Determine the [X, Y] coordinate at the center of the cell enclosing the given text.  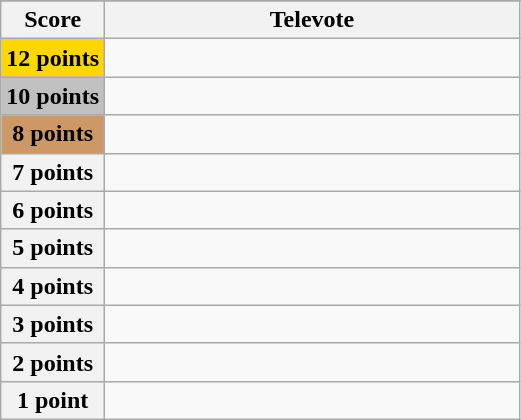
3 points [53, 324]
Score [53, 20]
Televote [312, 20]
5 points [53, 248]
8 points [53, 134]
1 point [53, 400]
10 points [53, 96]
4 points [53, 286]
2 points [53, 362]
12 points [53, 58]
7 points [53, 172]
6 points [53, 210]
